Detect which cell encompasses the target text, then output its [x, y] center coordinate. 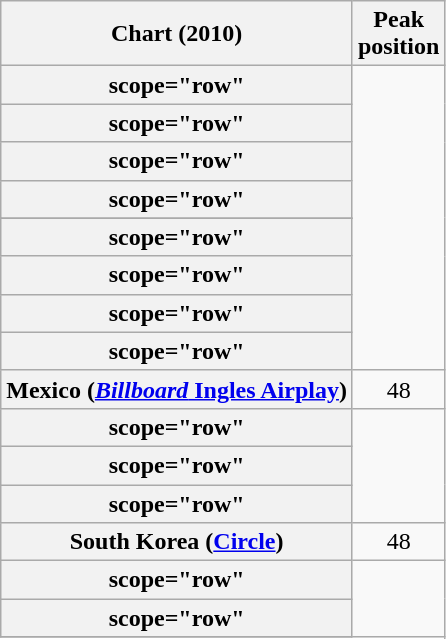
Mexico (Billboard Ingles Airplay) [177, 389]
Chart (2010) [177, 34]
Peakposition [398, 34]
South Korea (Circle) [177, 542]
